Scan for the cell matching the given text and deliver its [x, y] coordinate at center. 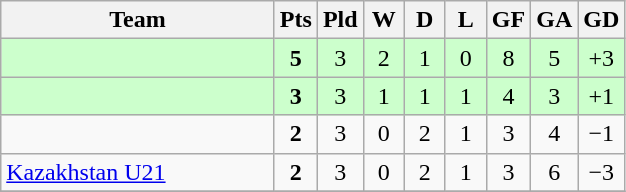
Pld [340, 20]
−1 [602, 134]
Team [138, 20]
8 [508, 58]
+1 [602, 96]
GD [602, 20]
W [384, 20]
6 [554, 172]
L [466, 20]
GA [554, 20]
Pts [296, 20]
D [424, 20]
+3 [602, 58]
GF [508, 20]
Kazakhstan U21 [138, 172]
−3 [602, 172]
